Identify which cell holds the provided text, then report its [x, y] central coordinate. 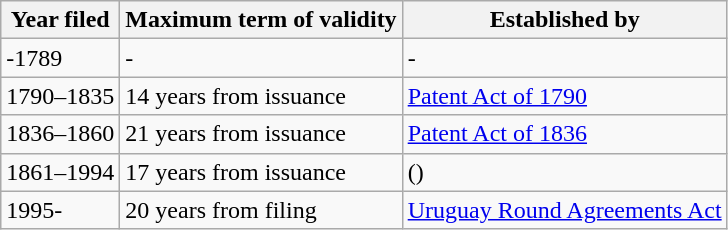
Patent Act of 1790 [564, 96]
21 years from issuance [261, 134]
-1789 [60, 58]
17 years from issuance [261, 172]
1861–1994 [60, 172]
() [564, 172]
Uruguay Round Agreements Act [564, 210]
1790–1835 [60, 96]
20 years from filing [261, 210]
1995- [60, 210]
Year filed [60, 20]
Maximum term of validity [261, 20]
Patent Act of 1836 [564, 134]
14 years from issuance [261, 96]
1836–1860 [60, 134]
Established by [564, 20]
